Locate the cell with the specified text and output its (x, y) center coordinate. 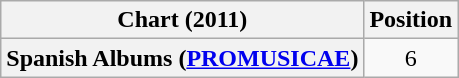
Position (411, 20)
Spanish Albums (PROMUSICAE) (182, 58)
Chart (2011) (182, 20)
6 (411, 58)
